Search for the cell housing the specified text and yield its [X, Y] center coordinate. 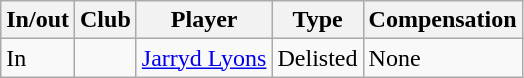
Delisted [318, 58]
Type [318, 20]
In/out [38, 20]
Compensation [442, 20]
Club [106, 20]
Player [204, 20]
None [442, 58]
Jarryd Lyons [204, 58]
In [38, 58]
